Return the [X, Y] coordinate for the center point of the cell that contains the specified text.  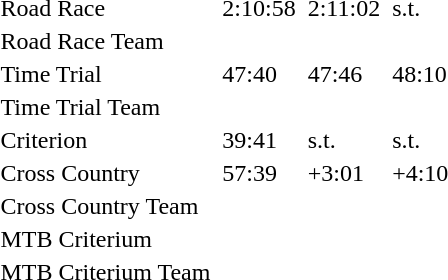
39:41 [259, 140]
57:39 [259, 173]
47:46 [344, 74]
47:40 [259, 74]
s.t. [344, 140]
+3:01 [344, 173]
